Extract the (x, y) coordinate from the center of the cell holding the provided text.  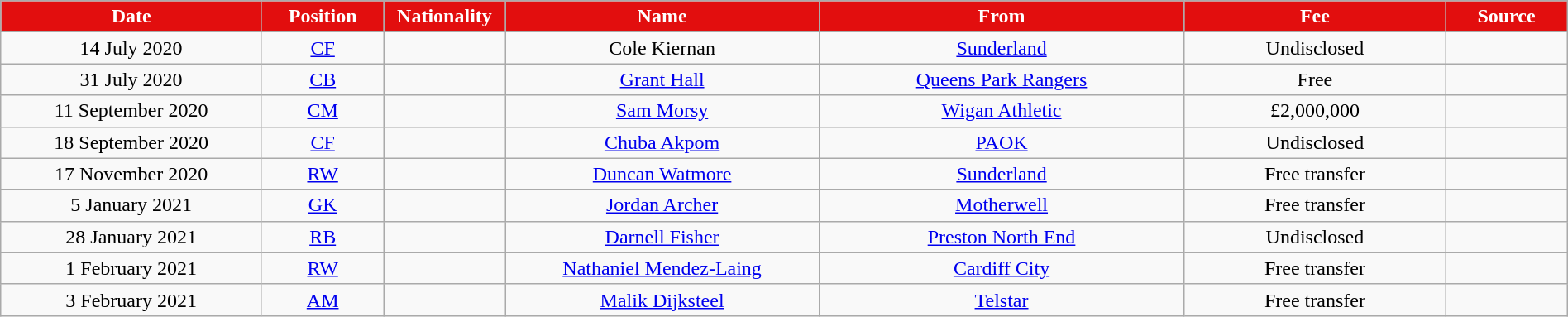
Cole Kiernan (662, 48)
Grant Hall (662, 79)
GK (323, 205)
11 September 2020 (131, 111)
Preston North End (1002, 237)
Nationality (445, 17)
Duncan Watmore (662, 174)
Free (1315, 79)
CM (323, 111)
Darnell Fisher (662, 237)
PAOK (1002, 142)
Chuba Akpom (662, 142)
Position (323, 17)
CB (323, 79)
17 November 2020 (131, 174)
Telstar (1002, 300)
Malik Dijksteel (662, 300)
28 January 2021 (131, 237)
14 July 2020 (131, 48)
Motherwell (1002, 205)
3 February 2021 (131, 300)
Nathaniel Mendez-Laing (662, 268)
Fee (1315, 17)
Date (131, 17)
Cardiff City (1002, 268)
Queens Park Rangers (1002, 79)
Source (1507, 17)
18 September 2020 (131, 142)
From (1002, 17)
1 February 2021 (131, 268)
AM (323, 300)
Sam Morsy (662, 111)
Jordan Archer (662, 205)
5 January 2021 (131, 205)
Wigan Athletic (1002, 111)
£2,000,000 (1315, 111)
31 July 2020 (131, 79)
Name (662, 17)
RB (323, 237)
